Extract the [X, Y] coordinate from the center of the cell holding the provided text.  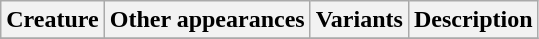
Variants [359, 20]
Other appearances [207, 20]
Creature [52, 20]
Description [473, 20]
